Identify which cell holds the provided text, then report its (x, y) central coordinate. 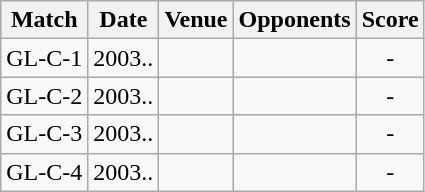
Opponents (294, 20)
GL-C-2 (44, 96)
GL-C-3 (44, 134)
GL-C-4 (44, 172)
Match (44, 20)
Venue (196, 20)
GL-C-1 (44, 58)
Date (124, 20)
Score (390, 20)
